Determine the [x, y] coordinate at the center of the cell enclosing the given text.  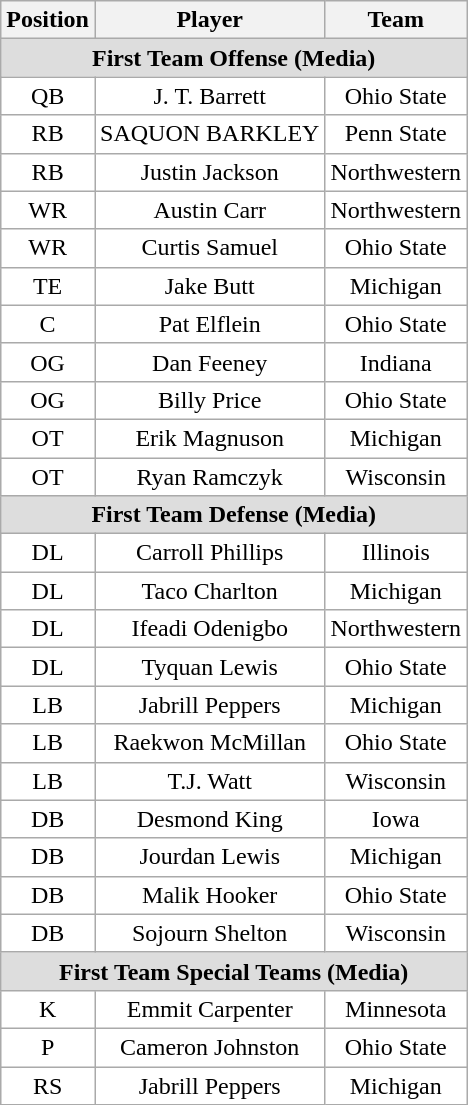
Player [209, 20]
Taco Charlton [209, 591]
K [48, 1009]
Sojourn Shelton [209, 933]
Raekwon McMillan [209, 743]
TE [48, 286]
Emmit Carpenter [209, 1009]
Dan Feeney [209, 362]
T.J. Watt [209, 781]
Billy Price [209, 400]
First Team Offense (Media) [234, 58]
Iowa [396, 819]
Curtis Samuel [209, 248]
Team [396, 20]
Illinois [396, 553]
Jake Butt [209, 286]
J. T. Barrett [209, 96]
Position [48, 20]
Erik Magnuson [209, 438]
QB [48, 96]
Pat Elflein [209, 324]
Austin Carr [209, 210]
SAQUON BARKLEY [209, 134]
Indiana [396, 362]
Penn State [396, 134]
Justin Jackson [209, 172]
Cameron Johnston [209, 1047]
Jourdan Lewis [209, 857]
First Team Special Teams (Media) [234, 971]
Desmond King [209, 819]
First Team Defense (Media) [234, 515]
Carroll Phillips [209, 553]
RS [48, 1085]
Tyquan Lewis [209, 667]
C [48, 324]
Ifeadi Odenigbo [209, 629]
Malik Hooker [209, 895]
P [48, 1047]
Minnesota [396, 1009]
Ryan Ramczyk [209, 477]
